Return the (x, y) coordinate for the center point of the cell that contains the specified text.  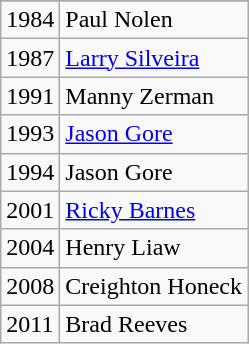
1993 (30, 134)
1991 (30, 96)
2001 (30, 210)
Manny Zerman (154, 96)
2008 (30, 286)
2004 (30, 248)
1994 (30, 172)
Henry Liaw (154, 248)
Ricky Barnes (154, 210)
Paul Nolen (154, 20)
1984 (30, 20)
Brad Reeves (154, 324)
2011 (30, 324)
Larry Silveira (154, 58)
1987 (30, 58)
Creighton Honeck (154, 286)
